Identify which cell holds the provided text, then report its [X, Y] central coordinate. 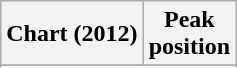
Peakposition [189, 34]
Chart (2012) [72, 34]
